Return the [X, Y] coordinate for the center point of the cell that contains the specified text.  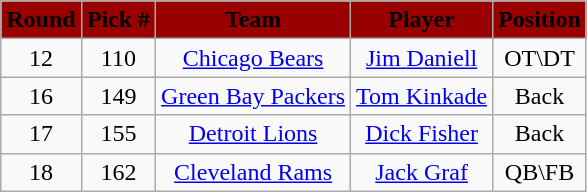
Player [422, 20]
Pick # [118, 20]
Position [540, 20]
Dick Fisher [422, 134]
18 [41, 172]
162 [118, 172]
Round [41, 20]
12 [41, 58]
QB\FB [540, 172]
Jack Graf [422, 172]
Detroit Lions [254, 134]
16 [41, 96]
Green Bay Packers [254, 96]
OT\DT [540, 58]
Tom Kinkade [422, 96]
Chicago Bears [254, 58]
Cleveland Rams [254, 172]
110 [118, 58]
17 [41, 134]
Jim Daniell [422, 58]
Team [254, 20]
149 [118, 96]
155 [118, 134]
